From the cell containing the given text, extract its center point as (x, y) coordinate. 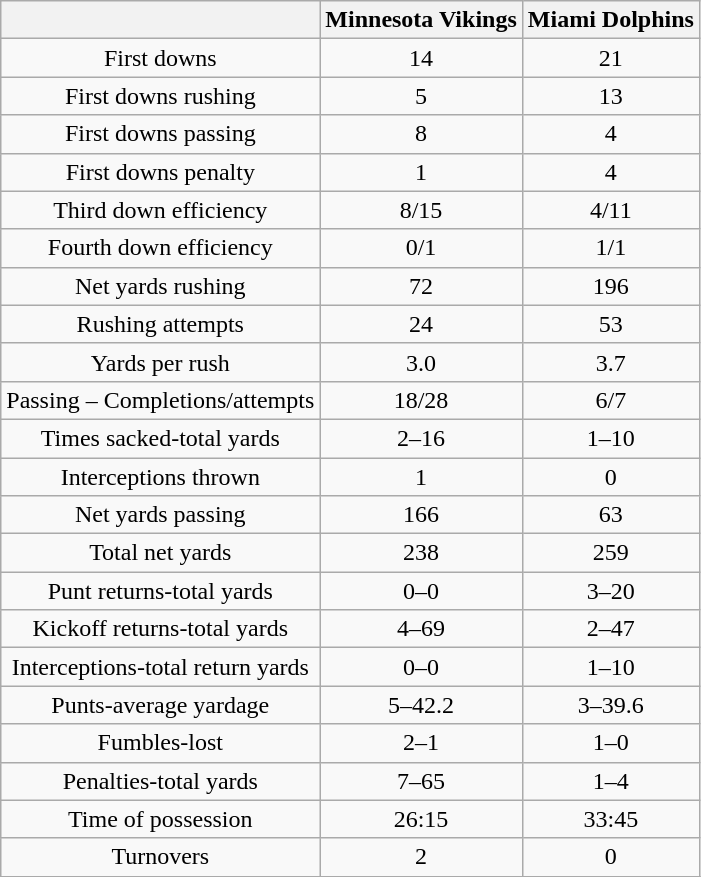
259 (610, 553)
Turnovers (160, 857)
8/15 (421, 210)
7–65 (421, 781)
21 (610, 58)
8 (421, 134)
2–1 (421, 743)
63 (610, 515)
Times sacked-total yards (160, 438)
Total net yards (160, 553)
13 (610, 96)
5–42.2 (421, 705)
First downs passing (160, 134)
Yards per rush (160, 362)
2 (421, 857)
Punts-average yardage (160, 705)
5 (421, 96)
Third down efficiency (160, 210)
Passing – Completions/attempts (160, 400)
Kickoff returns-total yards (160, 629)
196 (610, 286)
72 (421, 286)
166 (421, 515)
53 (610, 324)
0/1 (421, 248)
14 (421, 58)
Time of possession (160, 819)
3–20 (610, 591)
First downs rushing (160, 96)
238 (421, 553)
26:15 (421, 819)
First downs penalty (160, 172)
24 (421, 324)
Net yards rushing (160, 286)
1/1 (610, 248)
Interceptions-total return yards (160, 667)
4/11 (610, 210)
6/7 (610, 400)
Punt returns-total yards (160, 591)
1–0 (610, 743)
Fourth down efficiency (160, 248)
4–69 (421, 629)
3–39.6 (610, 705)
2–16 (421, 438)
33:45 (610, 819)
1–4 (610, 781)
Minnesota Vikings (421, 20)
Net yards passing (160, 515)
Fumbles-lost (160, 743)
Penalties-total yards (160, 781)
3.7 (610, 362)
3.0 (421, 362)
First downs (160, 58)
2–47 (610, 629)
Rushing attempts (160, 324)
18/28 (421, 400)
Miami Dolphins (610, 20)
Interceptions thrown (160, 477)
